Locate the cell with the specified text and output its [x, y] center coordinate. 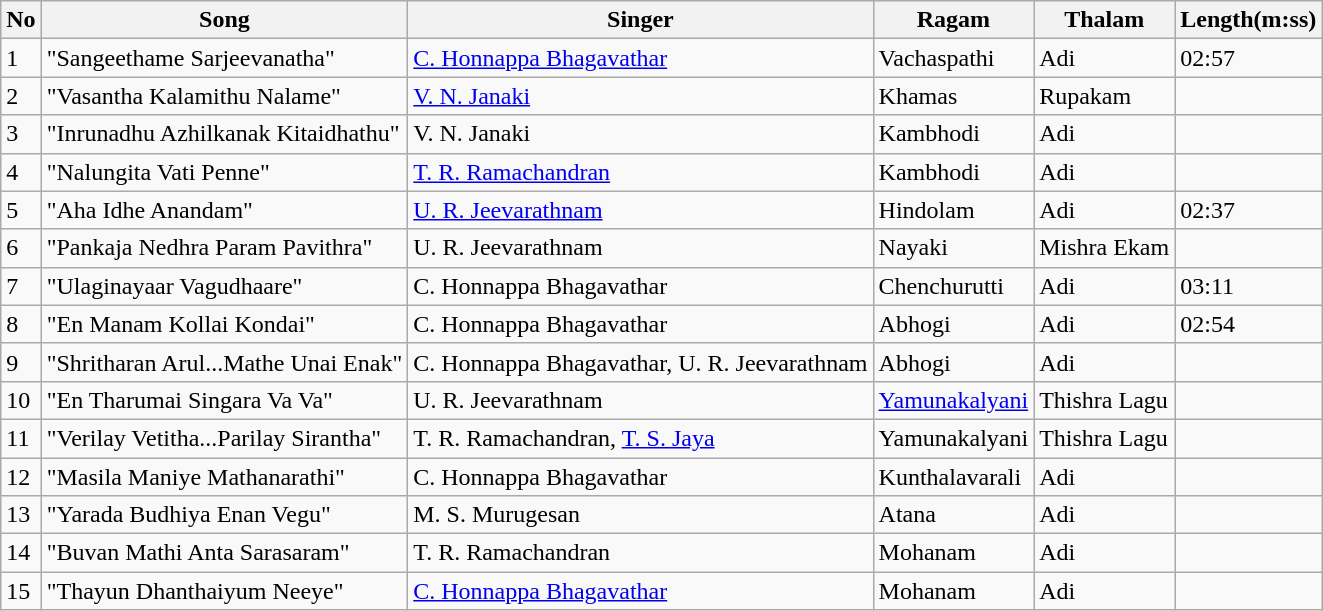
Hindolam [954, 210]
Singer [640, 20]
9 [21, 362]
Ragam [954, 20]
Vachaspathi [954, 58]
Thalam [1104, 20]
"En Manam Kollai Kondai" [224, 324]
8 [21, 324]
"Buvan Mathi Anta Sarasaram" [224, 553]
02:54 [1248, 324]
14 [21, 553]
"Vasantha Kalamithu Nalame" [224, 96]
"Masila Maniye Mathanarathi" [224, 477]
Atana [954, 515]
15 [21, 591]
02:37 [1248, 210]
"Yarada Budhiya Enan Vegu" [224, 515]
13 [21, 515]
Kunthalavarali [954, 477]
5 [21, 210]
"Verilay Vetitha...Parilay Sirantha" [224, 438]
1 [21, 58]
Chenchurutti [954, 286]
Song [224, 20]
02:57 [1248, 58]
"Aha Idhe Anandam" [224, 210]
Length(m:ss) [1248, 20]
6 [21, 248]
Khamas [954, 96]
3 [21, 134]
"Shritharan Arul...Mathe Unai Enak" [224, 362]
12 [21, 477]
Mishra Ekam [1104, 248]
C. Honnappa Bhagavathar, U. R. Jeevarathnam [640, 362]
"Ulaginayaar Vagudhaare" [224, 286]
"Sangeethame Sarjeevanatha" [224, 58]
7 [21, 286]
No [21, 20]
"En Tharumai Singara Va Va" [224, 400]
"Pankaja Nedhra Param Pavithra" [224, 248]
10 [21, 400]
"Thayun Dhanthaiyum Neeye" [224, 591]
M. S. Murugesan [640, 515]
"Nalungita Vati Penne" [224, 172]
2 [21, 96]
03:11 [1248, 286]
T. R. Ramachandran, T. S. Jaya [640, 438]
Nayaki [954, 248]
Rupakam [1104, 96]
11 [21, 438]
"Inrunadhu Azhilkanak Kitaidhathu" [224, 134]
4 [21, 172]
